Identify which cell holds the provided text, then report its (X, Y) central coordinate. 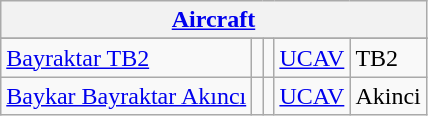
Aircraft (214, 20)
TB2 (388, 58)
Akinci (388, 96)
Baykar Bayraktar Akıncı (126, 96)
Bayraktar TB2 (126, 58)
